Return (x, y) of the center of cell containing provided text 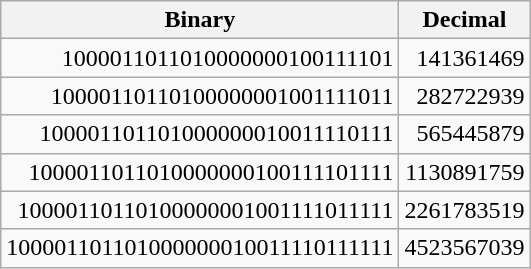
565445879 (464, 134)
Binary (200, 20)
100001101101000000010011110111111 (200, 248)
141361469 (464, 58)
282722939 (464, 96)
100001101101000000010011110111 (200, 134)
10000110110100000001001111011111 (200, 210)
2261783519 (464, 210)
10000110110100000001001111011 (200, 96)
Decimal (464, 20)
1000011011010000000100111101111 (200, 172)
1130891759 (464, 172)
4523567039 (464, 248)
1000011011010000000100111101 (200, 58)
